Search for the cell housing the specified text and yield its (X, Y) center coordinate. 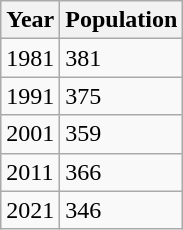
2011 (30, 172)
359 (122, 134)
2001 (30, 134)
366 (122, 172)
2021 (30, 210)
375 (122, 96)
1981 (30, 58)
346 (122, 210)
Year (30, 20)
1991 (30, 96)
381 (122, 58)
Population (122, 20)
